Capture the cell that displays the provided text and extract its (X, Y) central coordinate. 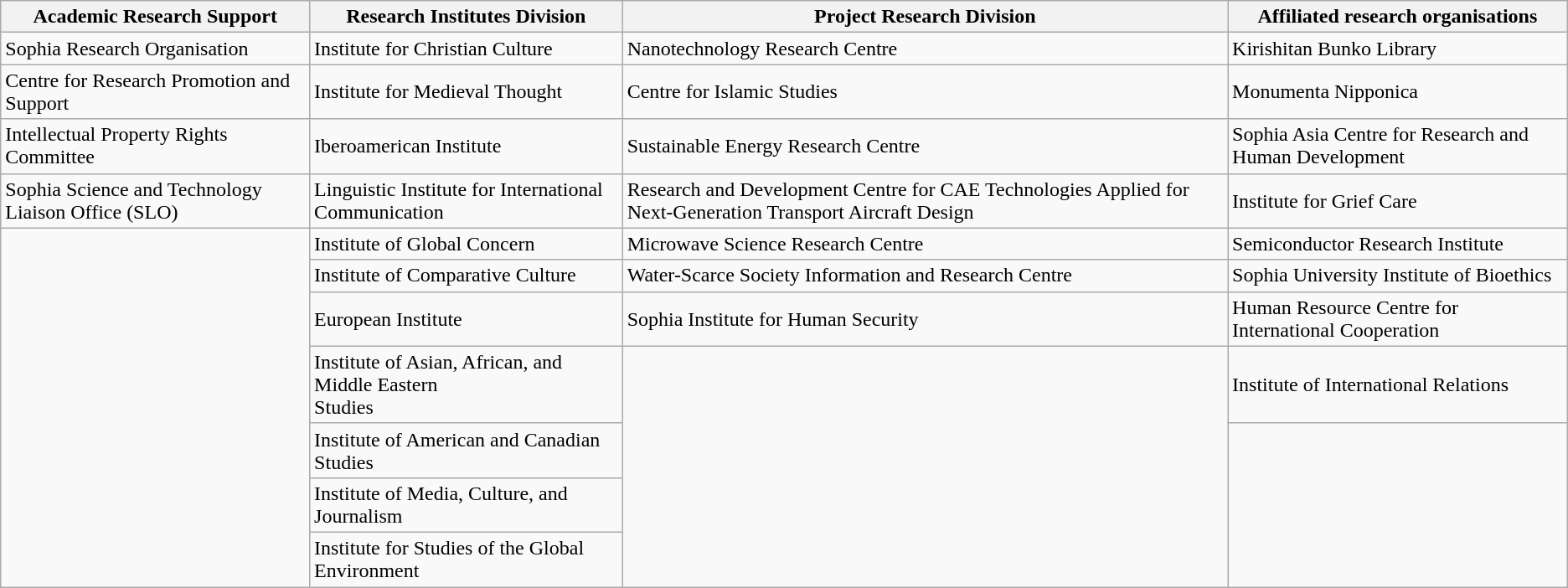
Institute for Medieval Thought (467, 92)
Centre for Research Promotion and Support (156, 92)
Institute of American and Canadian Studies (467, 451)
Centre for Islamic Studies (925, 92)
Sophia University Institute of Bioethics (1398, 276)
Research Institutes Division (467, 17)
Affiliated research organisations (1398, 17)
Research and Development Centre for CAE Technologies Applied for Next-Generation Transport Aircraft Design (925, 201)
Institute of International Relations (1398, 384)
Sophia Institute for Human Security (925, 318)
Institute of Global Concern (467, 244)
Sophia Research Organisation (156, 49)
Institute of Media, Culture, and Journalism (467, 504)
Sophia Science and Technology Liaison Office (SLO) (156, 201)
Institute for Christian Culture (467, 49)
Monumenta Nipponica (1398, 92)
Sustainable Energy Research Centre (925, 146)
Academic Research Support (156, 17)
Institute of Comparative Culture (467, 276)
Linguistic Institute for International Communication (467, 201)
Institute for Studies of the Global Environment (467, 560)
Intellectual Property Rights Committee (156, 146)
Institute of Asian, African, and Middle EasternStudies (467, 384)
Project Research Division (925, 17)
Nanotechnology Research Centre (925, 49)
Water-Scarce Society Information and Research Centre (925, 276)
Kirishitan Bunko Library (1398, 49)
European Institute (467, 318)
Institute for Grief Care (1398, 201)
Semiconductor Research Institute (1398, 244)
Iberoamerican Institute (467, 146)
Sophia Asia Centre for Research and Human Development (1398, 146)
Human Resource Centre for International Cooperation (1398, 318)
Microwave Science Research Centre (925, 244)
